For the text-containing cell, return its midpoint in (X, Y) coordinate format. 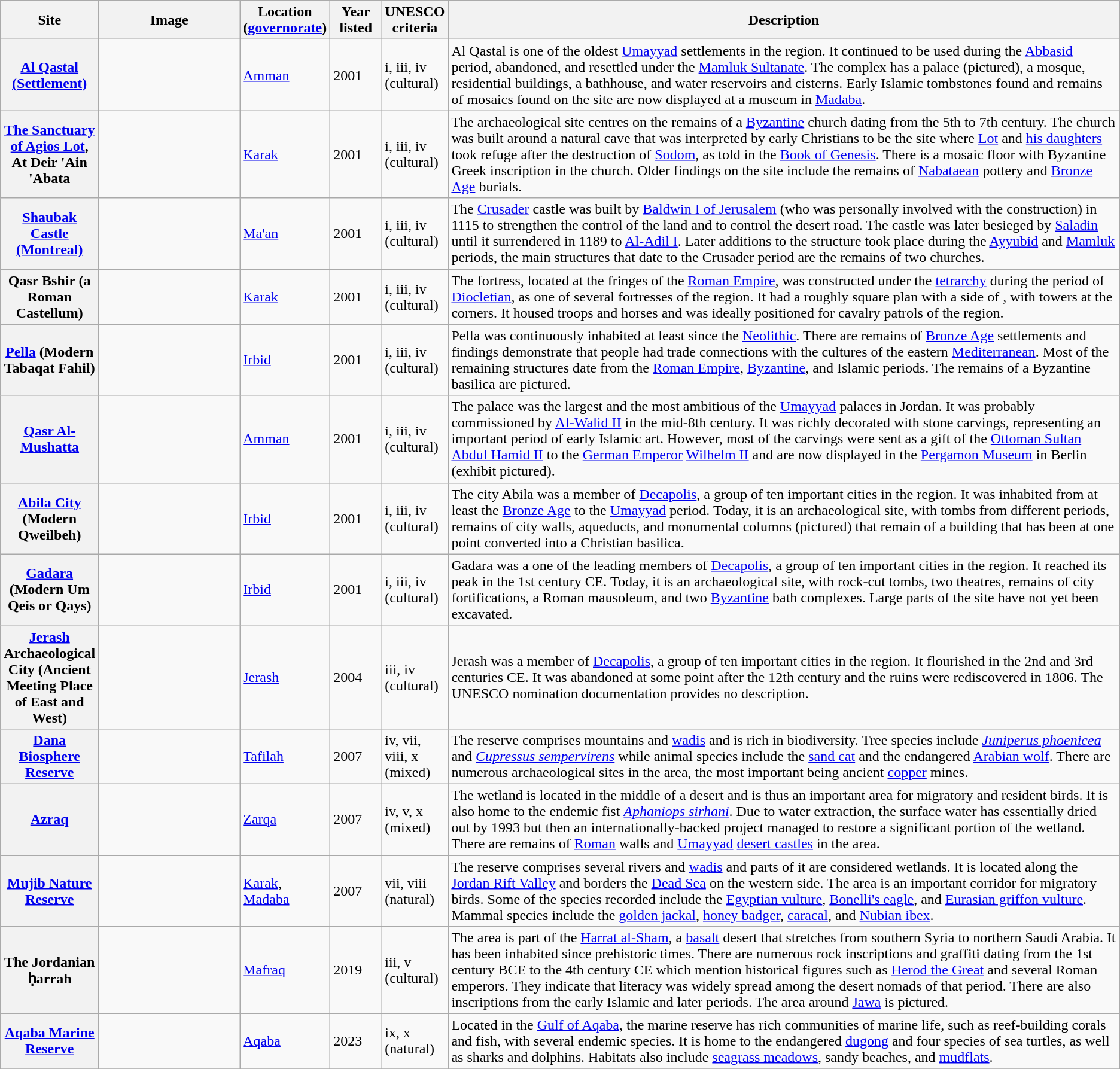
Image (169, 20)
The Jordanian ḥarrah (50, 970)
Mujib Nature Reserve (50, 891)
Site (50, 20)
Tafilah (285, 756)
Jerash Archaeological City (Ancient Meeting Place of East and West) (50, 677)
Zarqa (285, 820)
2004 (356, 677)
Qasr Al-Mushatta (50, 439)
Al Qastal (Settlement) (50, 75)
iii, iv (cultural) (415, 677)
iii, v (cultural) (415, 970)
Abila City (Modern Qweilbeh) (50, 518)
The Sanctuary of Agios Lot, At Deir 'Ain 'Abata (50, 154)
Location (governorate) (285, 20)
Karak, Madaba (285, 891)
Pella (Modern Tabaqat Fahil) (50, 360)
Aqaba (285, 1041)
iv, vii, viii, x (mixed) (415, 756)
Aqaba Marine Reserve (50, 1041)
Ma'an (285, 233)
vii, viii (natural) (415, 891)
Mafraq (285, 970)
Year listed (356, 20)
Azraq (50, 820)
UNESCO criteria (415, 20)
2023 (356, 1041)
Shaubak Castle (Montreal) (50, 233)
Dana Biosphere Reserve (50, 756)
2019 (356, 970)
Gadara (Modern Um Qeis or Qays) (50, 590)
Qasr Bshir (a Roman Castellum) (50, 297)
ix, x (natural) (415, 1041)
Jerash (285, 677)
Description (784, 20)
iv, v, x (mixed) (415, 820)
